Extract the (x, y) coordinate from the center of the cell holding the provided text.  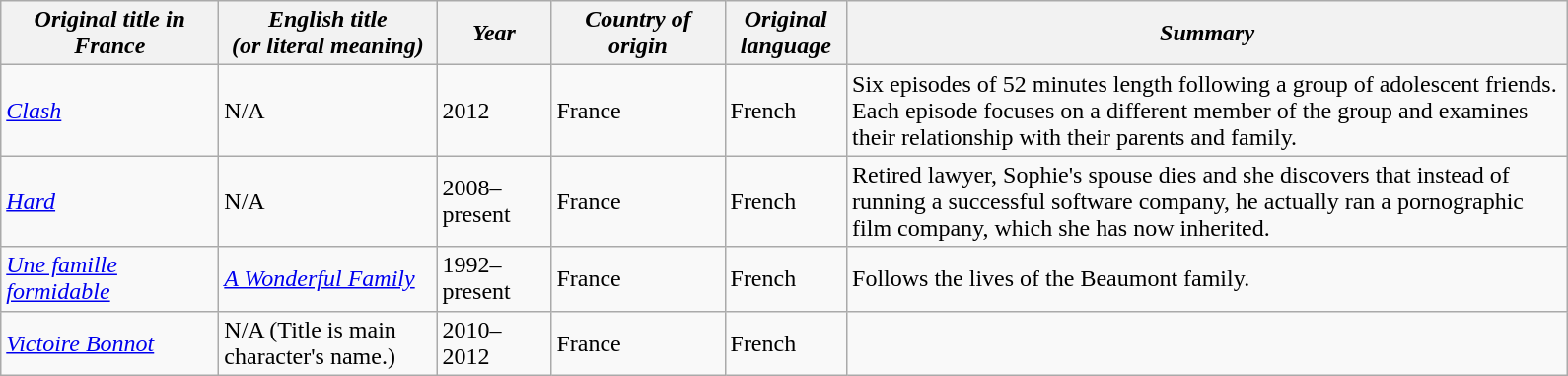
Year (494, 34)
Summary (1207, 34)
Hard (110, 201)
Victoire Bonnot (110, 343)
2008–present (494, 201)
Une famille formidable (110, 278)
Country of origin (638, 34)
2010–2012 (494, 343)
1992–present (494, 278)
A Wonderful Family (327, 278)
N/A (Title is main character's name.) (327, 343)
English title(or literal meaning) (327, 34)
Follows the lives of the Beaumont family. (1207, 278)
2012 (494, 111)
Original title in France (110, 34)
Original language (786, 34)
Clash (110, 111)
